Pinpoint the cell where the given text exists, returning its (X, Y) midpoint coordinate. 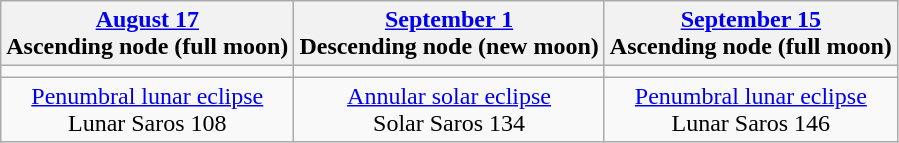
September 1Descending node (new moon) (449, 34)
September 15Ascending node (full moon) (750, 34)
Penumbral lunar eclipseLunar Saros 146 (750, 110)
Annular solar eclipseSolar Saros 134 (449, 110)
Penumbral lunar eclipseLunar Saros 108 (148, 110)
August 17Ascending node (full moon) (148, 34)
